Detect which cell encompasses the target text, then output its (x, y) center coordinate. 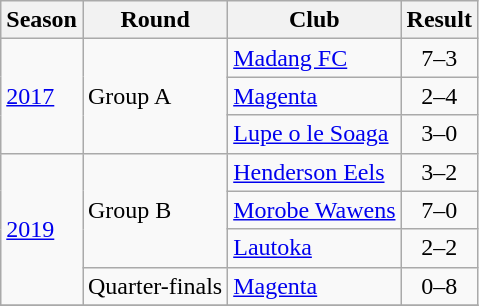
0–8 (439, 286)
3–2 (439, 172)
Madang FC (314, 58)
Group B (154, 210)
Club (314, 20)
Group A (154, 96)
Lupe o le Soaga (314, 134)
7–0 (439, 210)
Round (154, 20)
Quarter-finals (154, 286)
3–0 (439, 134)
Result (439, 20)
2017 (42, 96)
Season (42, 20)
2019 (42, 229)
2–2 (439, 248)
Lautoka (314, 248)
7–3 (439, 58)
Morobe Wawens (314, 210)
2–4 (439, 96)
Henderson Eels (314, 172)
